Return (X, Y) of the center of cell containing provided text 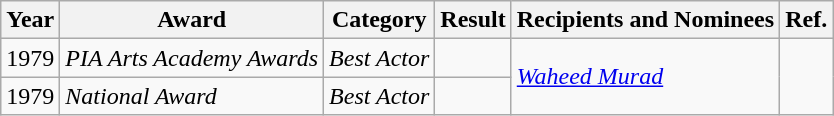
National Award (192, 96)
Award (192, 20)
Waheed Murad (645, 77)
PIA Arts Academy Awards (192, 58)
Ref. (806, 20)
Result (473, 20)
Recipients and Nominees (645, 20)
Year (30, 20)
Category (380, 20)
